Identify which cell holds the provided text, then report its [X, Y] central coordinate. 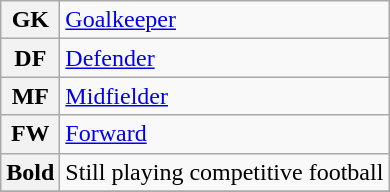
Defender [224, 58]
FW [30, 134]
Still playing competitive football [224, 172]
Goalkeeper [224, 20]
Bold [30, 172]
GK [30, 20]
Forward [224, 134]
Midfielder [224, 96]
MF [30, 96]
DF [30, 58]
